Return (X, Y) of the center of cell containing provided text 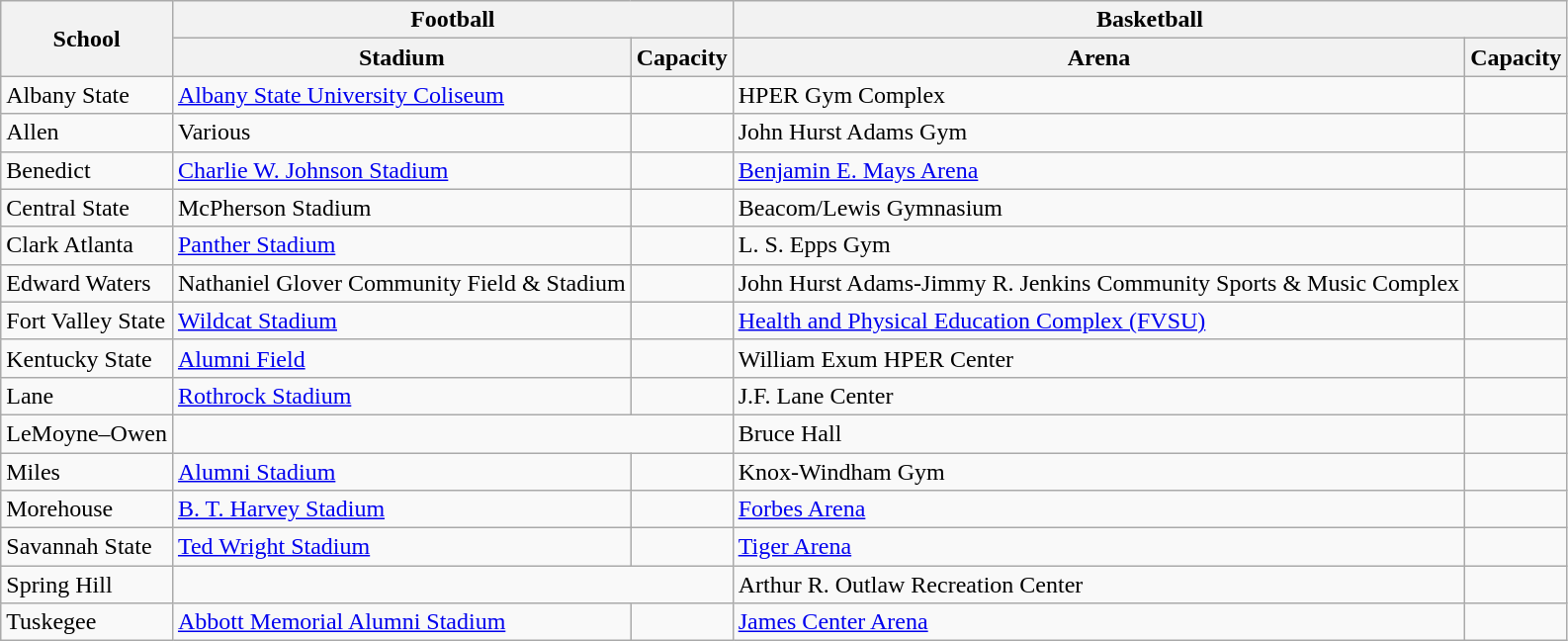
William Exum HPER Center (1098, 358)
Alumni Stadium (401, 472)
Alumni Field (401, 358)
Arthur R. Outlaw Recreation Center (1098, 585)
Savannah State (87, 547)
Charlie W. Johnson Stadium (401, 170)
Health and Physical Education Complex (FVSU) (1098, 320)
Central State (87, 208)
L. S. Epps Gym (1098, 245)
Clark Atlanta (87, 245)
Albany State (87, 95)
Morehouse (87, 509)
Football (453, 20)
HPER Gym Complex (1098, 95)
Basketball (1149, 20)
Wildcat Stadium (401, 320)
Bruce Hall (1098, 433)
Stadium (401, 57)
Spring Hill (87, 585)
Rothrock Stadium (401, 396)
Kentucky State (87, 358)
B. T. Harvey Stadium (401, 509)
Tuskegee (87, 622)
Miles (87, 472)
LeMoyne–Owen (87, 433)
Knox-Windham Gym (1098, 472)
John Hurst Adams-Jimmy R. Jenkins Community Sports & Music Complex (1098, 283)
James Center Arena (1098, 622)
Beacom/Lewis Gymnasium (1098, 208)
J.F. Lane Center (1098, 396)
Various (401, 133)
Arena (1098, 57)
Albany State University Coliseum (401, 95)
Nathaniel Glover Community Field & Stadium (401, 283)
Ted Wright Stadium (401, 547)
John Hurst Adams Gym (1098, 133)
Lane (87, 396)
Abbott Memorial Alumni Stadium (401, 622)
Benedict (87, 170)
Fort Valley State (87, 320)
Benjamin E. Mays Arena (1098, 170)
Allen (87, 133)
Edward Waters (87, 283)
Forbes Arena (1098, 509)
Panther Stadium (401, 245)
Tiger Arena (1098, 547)
School (87, 39)
McPherson Stadium (401, 208)
